Detect which cell encompasses the target text, then output its [X, Y] center coordinate. 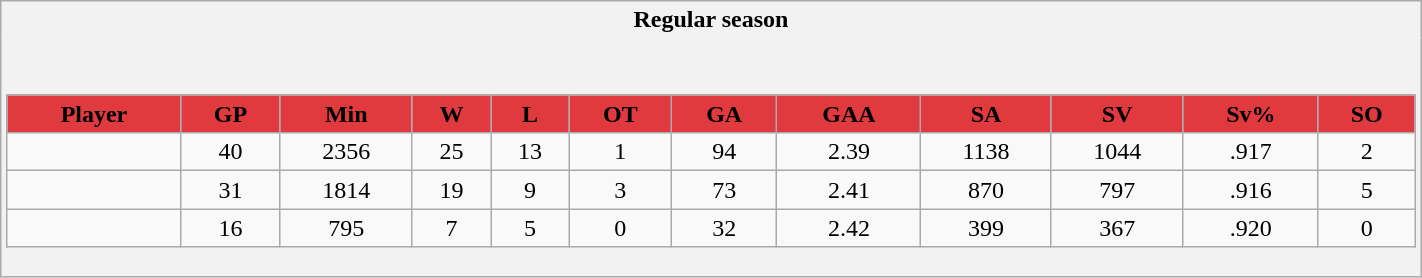
870 [986, 190]
32 [724, 228]
31 [230, 190]
367 [1117, 228]
795 [346, 228]
1814 [346, 190]
Min [346, 114]
19 [451, 190]
L [530, 114]
73 [724, 190]
OT [620, 114]
.917 [1250, 152]
2.42 [849, 228]
Sv% [1250, 114]
SA [986, 114]
W [451, 114]
2 [1366, 152]
.920 [1250, 228]
Player [94, 114]
GAA [849, 114]
Regular season [711, 20]
SV [1117, 114]
25 [451, 152]
.916 [1250, 190]
16 [230, 228]
2.39 [849, 152]
2.41 [849, 190]
13 [530, 152]
9 [530, 190]
3 [620, 190]
7 [451, 228]
399 [986, 228]
1044 [1117, 152]
40 [230, 152]
GA [724, 114]
GP [230, 114]
SO [1366, 114]
797 [1117, 190]
1138 [986, 152]
2356 [346, 152]
94 [724, 152]
1 [620, 152]
